Return the [X, Y] coordinate for the center point of the cell that contains the specified text.  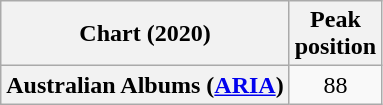
88 [335, 85]
Chart (2020) [145, 34]
Australian Albums (ARIA) [145, 85]
Peakposition [335, 34]
